Pinpoint the cell where the given text exists, returning its (X, Y) midpoint coordinate. 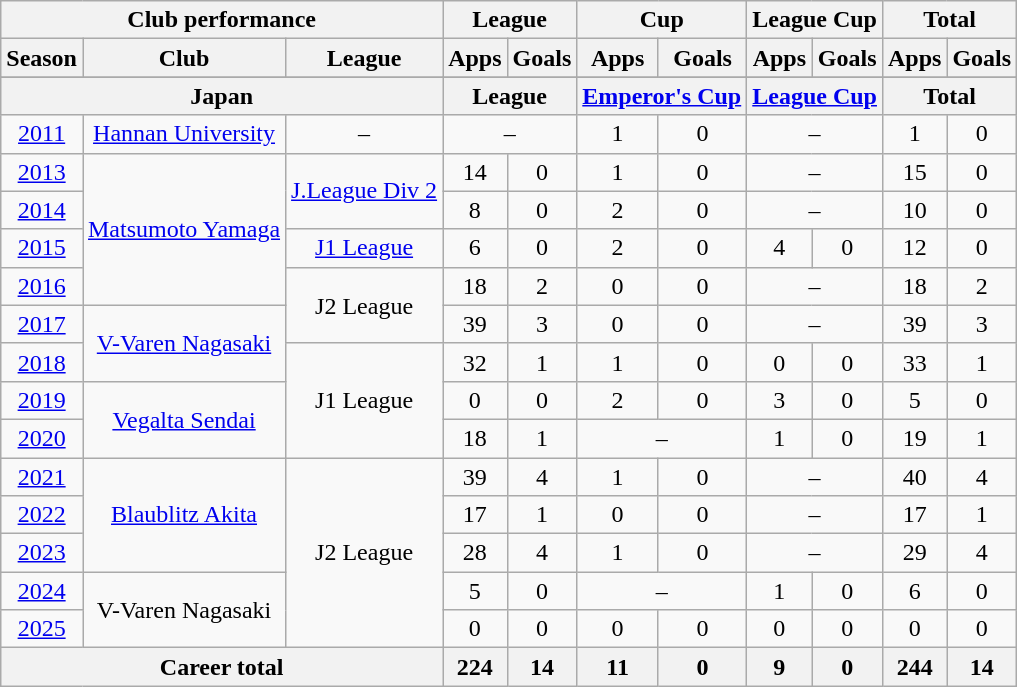
9 (780, 667)
11 (618, 667)
12 (914, 248)
2025 (42, 629)
Vegalta Sendai (184, 419)
Japan (222, 96)
10 (914, 210)
Club (184, 58)
33 (914, 362)
2022 (42, 515)
224 (475, 667)
244 (914, 667)
Hannan University (184, 134)
2024 (42, 591)
19 (914, 438)
15 (914, 172)
2015 (42, 248)
Emperor's Cup (662, 96)
2014 (42, 210)
32 (475, 362)
8 (475, 210)
2020 (42, 438)
2023 (42, 553)
Career total (222, 667)
29 (914, 553)
2017 (42, 324)
Club performance (222, 20)
2016 (42, 286)
J.League Div 2 (364, 191)
2021 (42, 477)
Blaublitz Akita (184, 515)
2011 (42, 134)
Cup (662, 20)
28 (475, 553)
2019 (42, 400)
Season (42, 58)
2013 (42, 172)
2018 (42, 362)
Matsumoto Yamaga (184, 229)
40 (914, 477)
